Output the (X, Y) coordinate of the center of the cell containing the given text.  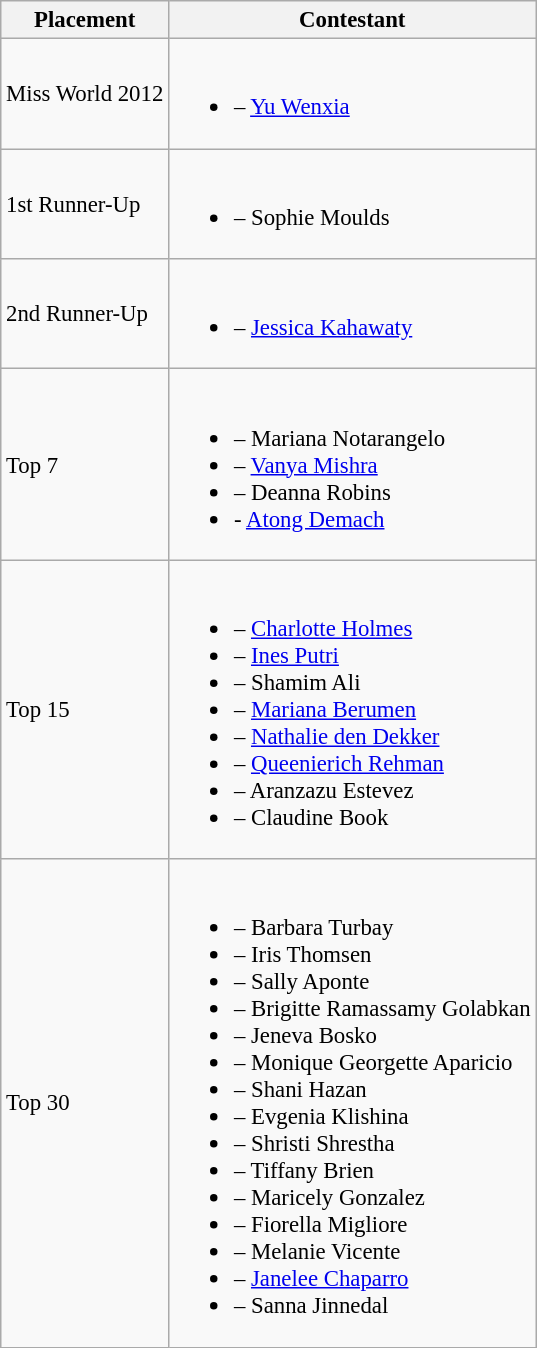
Top 15 (85, 710)
Top 7 (85, 464)
Miss World 2012 (85, 94)
Contestant (352, 20)
2nd Runner-Up (85, 314)
Top 30 (85, 1103)
– Charlotte Holmes – Ines Putri – Shamim Ali – Mariana Berumen – Nathalie den Dekker – Queenierich Rehman – Aranzazu Estevez – Claudine Book (352, 710)
– Sophie Moulds (352, 204)
1st Runner-Up (85, 204)
Placement (85, 20)
– Mariana Notarangelo – Vanya Mishra – Deanna Robins - Atong Demach (352, 464)
– Jessica Kahawaty (352, 314)
– Yu Wenxia (352, 94)
